Return [x, y] of the center of cell containing provided text 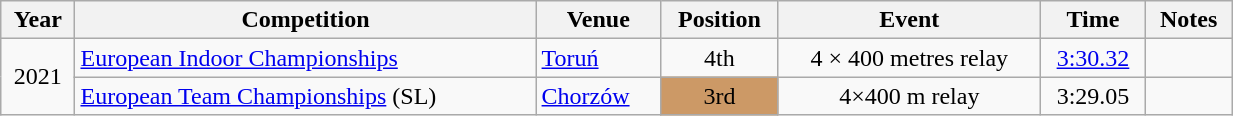
Toruń [598, 58]
4 × 400 metres relay [909, 58]
Position [719, 20]
European Team Championships (SL) [306, 96]
3rd [719, 96]
2021 [38, 77]
European Indoor Championships [306, 58]
4th [719, 58]
3:29.05 [1092, 96]
4×400 m relay [909, 96]
Event [909, 20]
Chorzów [598, 96]
Year [38, 20]
Time [1092, 20]
3:30.32 [1092, 58]
Competition [306, 20]
Notes [1189, 20]
Venue [598, 20]
